Output the (X, Y) coordinate of the center of the cell containing the given text.  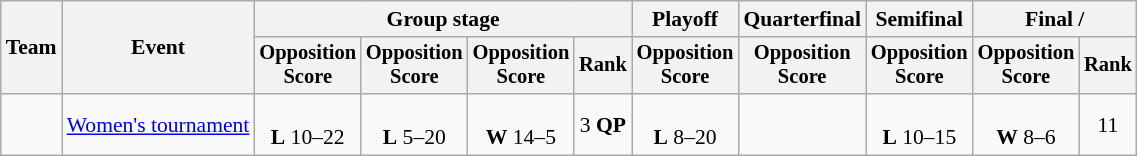
11 (1108, 124)
W 14–5 (522, 124)
L 8–20 (686, 124)
Women's tournament (158, 124)
L 5–20 (414, 124)
W 8–6 (1026, 124)
Event (158, 48)
L 10–15 (920, 124)
Team (32, 48)
Playoff (686, 19)
Final / (1055, 19)
Group stage (442, 19)
3 QP (603, 124)
L 10–22 (308, 124)
Quarterfinal (802, 19)
Semifinal (920, 19)
